From the cell containing the given text, extract its center point as (x, y) coordinate. 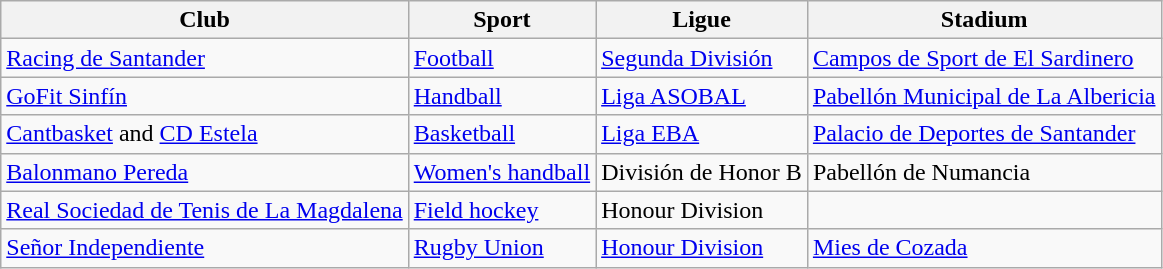
Real Sociedad de Tenis de La Magdalena (204, 210)
Sport (502, 20)
Pabellón de Numancia (984, 172)
Field hockey (502, 210)
Liga EBA (702, 134)
Balonmano Pereda (204, 172)
Palacio de Deportes de Santander (984, 134)
Handball (502, 96)
Rugby Union (502, 248)
Señor Independiente (204, 248)
División de Honor B (702, 172)
Campos de Sport de El Sardinero (984, 58)
Segunda División (702, 58)
Racing de Santander (204, 58)
Basketball (502, 134)
Football (502, 58)
Cantbasket and CD Estela (204, 134)
Pabellón Municipal de La Albericia (984, 96)
Stadium (984, 20)
Liga ASOBAL (702, 96)
Women's handball (502, 172)
Ligue (702, 20)
Club (204, 20)
GoFit Sinfín (204, 96)
Mies de Cozada (984, 248)
